Determine the (X, Y) coordinate at the center of the cell enclosing the given text.  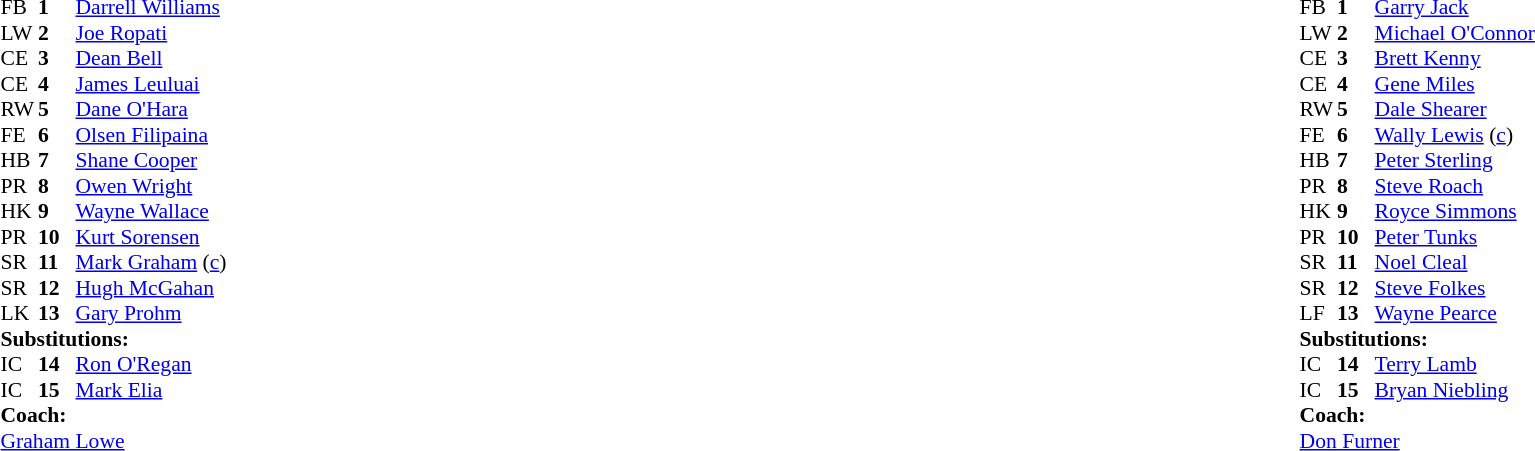
Wally Lewis (c) (1455, 135)
Brett Kenny (1455, 59)
Terry Lamb (1455, 365)
Steve Roach (1455, 186)
Bryan Niebling (1455, 390)
Gene Miles (1455, 84)
Dale Shearer (1455, 109)
Owen Wright (152, 186)
Peter Sterling (1455, 161)
Dane O'Hara (152, 109)
Mark Graham (c) (152, 263)
Kurt Sorensen (152, 237)
LF (1319, 313)
LK (19, 313)
Gary Prohm (152, 313)
Wayne Wallace (152, 211)
Michael O'Connor (1455, 33)
Joe Ropati (152, 33)
Ron O'Regan (152, 365)
Peter Tunks (1455, 237)
Steve Folkes (1455, 288)
James Leuluai (152, 84)
Dean Bell (152, 59)
Hugh McGahan (152, 288)
Royce Simmons (1455, 211)
Mark Elia (152, 390)
Wayne Pearce (1455, 313)
Shane Cooper (152, 161)
Noel Cleal (1455, 263)
Olsen Filipaina (152, 135)
